Extract the (X, Y) coordinate from the center of the cell holding the provided text.  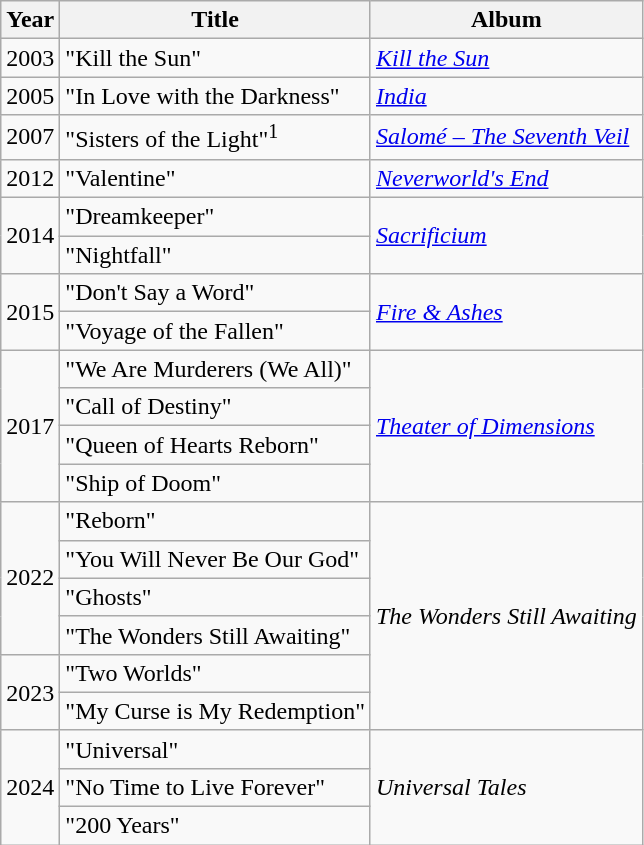
"Queen of Hearts Reborn" (216, 445)
"Universal" (216, 749)
Neverworld's End (506, 178)
"Call of Destiny" (216, 407)
"You Will Never Be Our God" (216, 559)
2003 (30, 58)
"Voyage of the Fallen" (216, 331)
2024 (30, 787)
"In Love with the Darkness" (216, 96)
"Dreamkeeper" (216, 217)
"Valentine" (216, 178)
Universal Tales (506, 787)
2022 (30, 578)
Album (506, 20)
"Sisters of the Light"1 (216, 138)
"No Time to Live Forever" (216, 787)
"Don't Say a Word" (216, 293)
Sacrificium (506, 236)
Theater of Dimensions (506, 426)
"Nightfall" (216, 255)
Title (216, 20)
2007 (30, 138)
"Ghosts" (216, 597)
Kill the Sun (506, 58)
"The Wonders Still Awaiting" (216, 635)
Fire & Ashes (506, 312)
2014 (30, 236)
"My Curse is My Redemption" (216, 711)
2023 (30, 692)
"Kill the Sun" (216, 58)
Year (30, 20)
India (506, 96)
2017 (30, 426)
"200 Years" (216, 826)
"Two Worlds" (216, 673)
"Reborn" (216, 521)
2005 (30, 96)
Salomé – The Seventh Veil (506, 138)
The Wonders Still Awaiting (506, 616)
2015 (30, 312)
"We Are Murderers (We All)" (216, 369)
2012 (30, 178)
"Ship of Doom" (216, 483)
